Locate the cell with the specified text and output its [x, y] center coordinate. 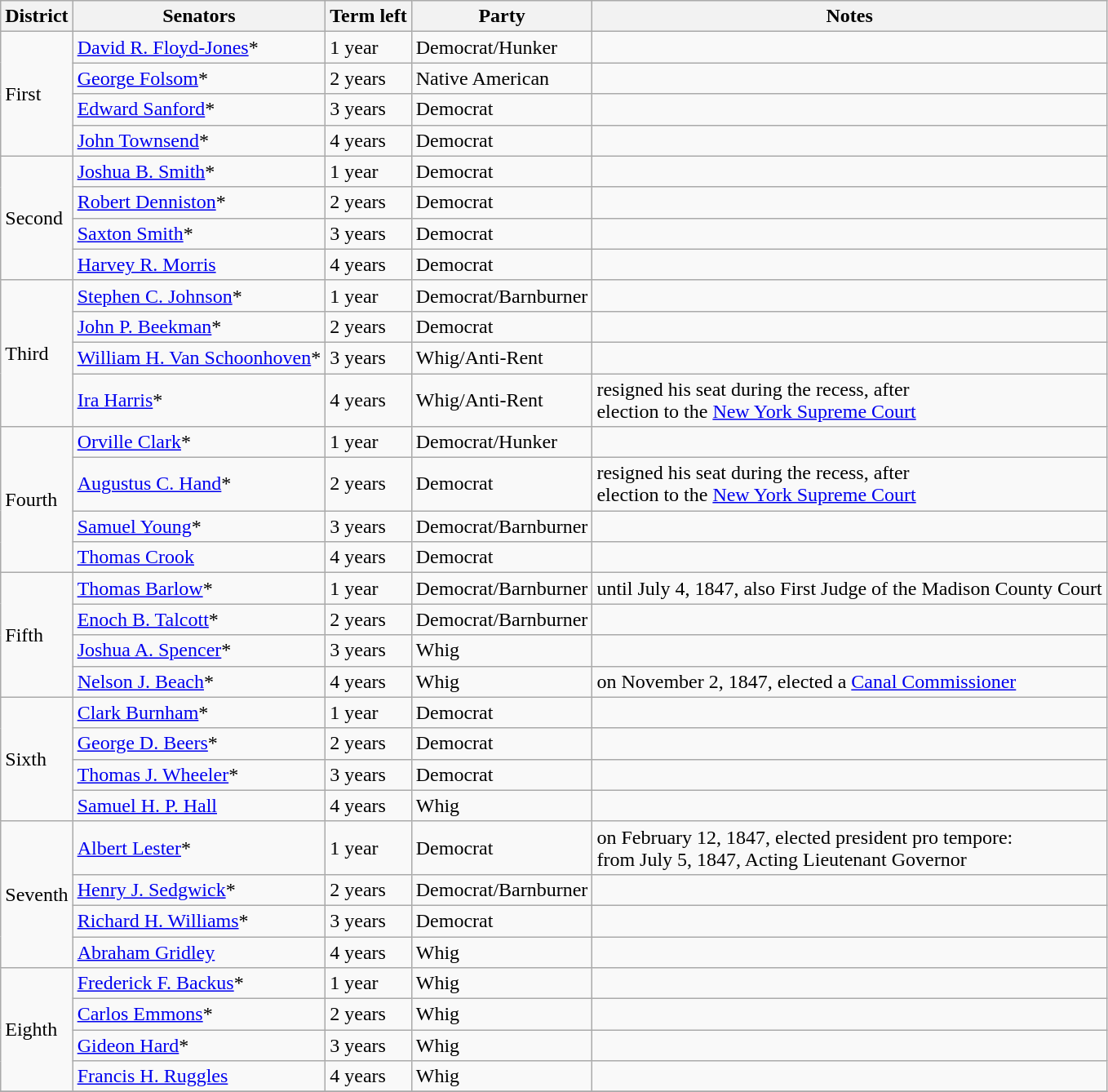
Thomas Crook [199, 557]
Harvey R. Morris [199, 264]
John Townsend* [199, 140]
on February 12, 1847, elected president pro tempore: from July 5, 1847, Acting Lieutenant Governor [849, 847]
Stephen C. Johnson* [199, 295]
Sixth [37, 759]
Senators [199, 16]
Edward Sanford* [199, 109]
Joshua A. Spencer* [199, 650]
George D. Beers* [199, 744]
Henry J. Sedgwick* [199, 890]
Orville Clark* [199, 442]
Samuel Young* [199, 526]
Native American [502, 78]
Albert Lester* [199, 847]
Francis H. Ruggles [199, 1076]
Fifth [37, 635]
Notes [849, 16]
until July 4, 1847, also First Judge of the Madison County Court [849, 588]
Abraham Gridley [199, 952]
Thomas Barlow* [199, 588]
Ira Harris* [199, 400]
Term left [369, 16]
Augustus C. Hand* [199, 485]
Thomas J. Wheeler* [199, 775]
Party [502, 16]
William H. Van Schoonhoven* [199, 357]
on November 2, 1847, elected a Canal Commissioner [849, 681]
Enoch B. Talcott* [199, 619]
Richard H. Williams* [199, 921]
Fourth [37, 499]
Seventh [37, 894]
Clark Burnham* [199, 712]
George Folsom* [199, 78]
Carlos Emmons* [199, 1014]
Third [37, 353]
Frederick F. Backus* [199, 983]
Gideon Hard* [199, 1045]
Eighth [37, 1030]
First [37, 94]
Samuel H. P. Hall [199, 806]
Nelson J. Beach* [199, 681]
Robert Denniston* [199, 202]
District [37, 16]
Joshua B. Smith* [199, 171]
Saxton Smith* [199, 233]
David R. Floyd-Jones* [199, 47]
Second [37, 218]
John P. Beekman* [199, 326]
